Provide the [x, y] coordinate of the cell's center where the given text is located.  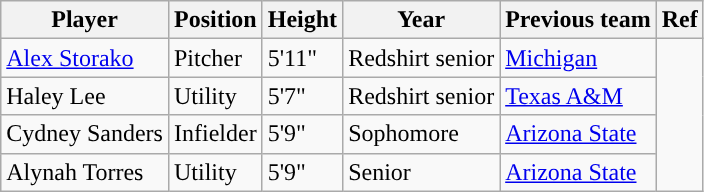
Pitcher [215, 58]
Previous team [578, 20]
Alynah Torres [85, 172]
Ref [680, 20]
5'7" [302, 96]
Year [422, 20]
Michigan [578, 58]
Texas A&M [578, 96]
Senior [422, 172]
Sophomore [422, 134]
Haley Lee [85, 96]
5'11" [302, 58]
Alex Storako [85, 58]
Position [215, 20]
Player [85, 20]
Cydney Sanders [85, 134]
Height [302, 20]
Infielder [215, 134]
